Search for the cell housing the specified text and yield its (x, y) center coordinate. 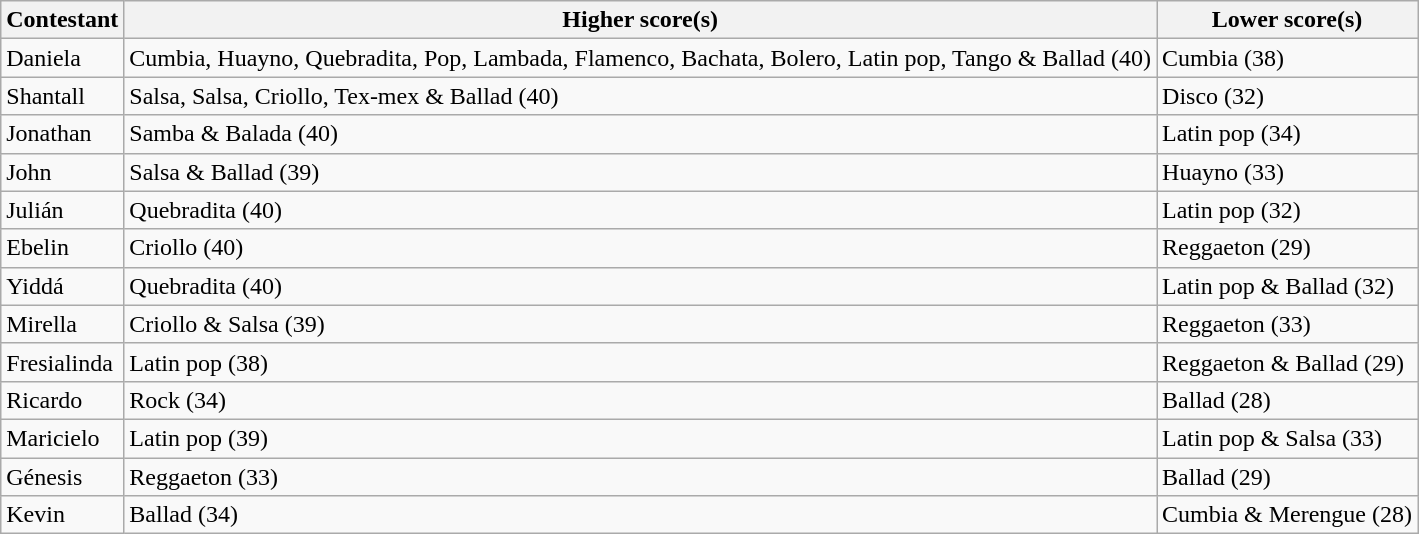
Criollo & Salsa (39) (640, 324)
Disco (32) (1288, 96)
Ricardo (62, 400)
Cumbia & Merengue (28) (1288, 515)
Latin pop (38) (640, 362)
Huayno (33) (1288, 172)
Jonathan (62, 134)
Criollo (40) (640, 248)
Latin pop & Salsa (33) (1288, 438)
Ballad (28) (1288, 400)
Reggaeton & Ballad (29) (1288, 362)
Ebelin (62, 248)
Lower score(s) (1288, 20)
Rock (34) (640, 400)
Reggaeton (29) (1288, 248)
Ballad (29) (1288, 477)
Kevin (62, 515)
Latin pop (32) (1288, 210)
John (62, 172)
Daniela (62, 58)
Higher score(s) (640, 20)
Mirella (62, 324)
Latin pop & Ballad (32) (1288, 286)
Shantall (62, 96)
Latin pop (34) (1288, 134)
Fresialinda (62, 362)
Cumbia, Huayno, Quebradita, Pop, Lambada, Flamenco, Bachata, Bolero, Latin pop, Tango & Ballad (40) (640, 58)
Contestant (62, 20)
Ballad (34) (640, 515)
Maricielo (62, 438)
Julián (62, 210)
Samba & Balada (40) (640, 134)
Génesis (62, 477)
Cumbia (38) (1288, 58)
Latin pop (39) (640, 438)
Yiddá (62, 286)
Salsa, Salsa, Criollo, Tex-mex & Ballad (40) (640, 96)
Salsa & Ballad (39) (640, 172)
